Determine the (X, Y) coordinate at the center of the cell enclosing the given text.  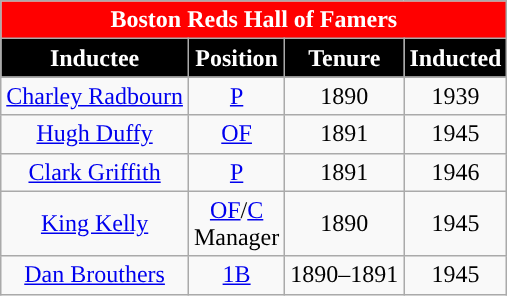
OF (236, 134)
Inducted (456, 58)
Inductee (95, 58)
Boston Reds Hall of Famers (254, 20)
Hugh Duffy (95, 134)
OF/CManager (236, 224)
1B (236, 275)
King Kelly (95, 224)
Charley Radbourn (95, 96)
1939 (456, 96)
Tenure (344, 58)
1946 (456, 172)
Clark Griffith (95, 172)
Dan Brouthers (95, 275)
Position (236, 58)
1890–1891 (344, 275)
